Identify which cell holds the provided text, then report its (x, y) central coordinate. 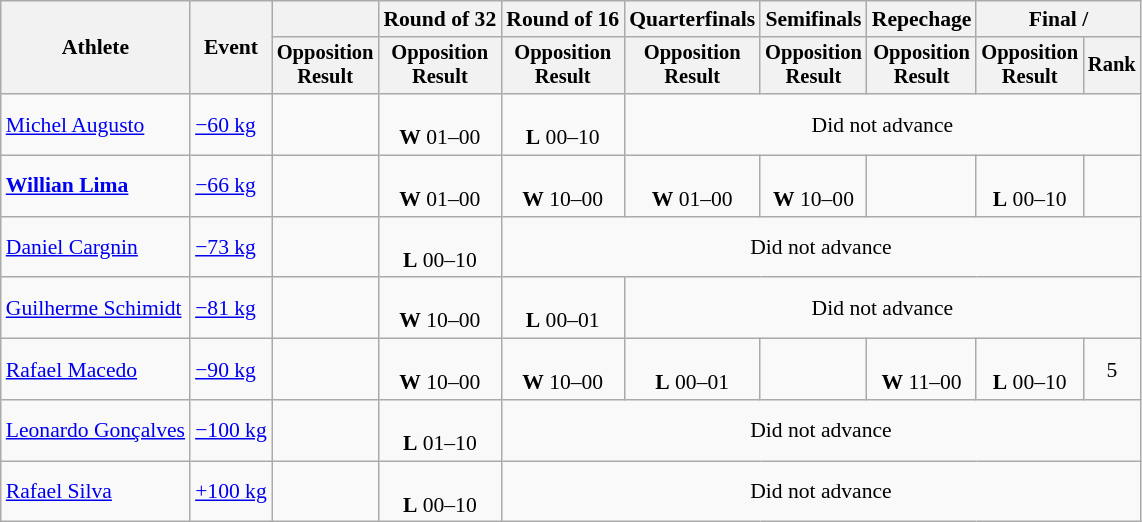
−100 kg (231, 430)
5 (1112, 370)
Repechage (922, 19)
Quarterfinals (692, 19)
Rafael Silva (96, 492)
Round of 16 (562, 19)
Michel Augusto (96, 124)
Semifinals (814, 19)
L 01–10 (440, 430)
Willian Lima (96, 186)
Leonardo Gonçalves (96, 430)
Final / (1058, 19)
−90 kg (231, 370)
Athlete (96, 48)
Rank (1112, 66)
Guilherme Schimidt (96, 308)
+100 kg (231, 492)
−73 kg (231, 248)
−60 kg (231, 124)
−81 kg (231, 308)
Daniel Cargnin (96, 248)
Round of 32 (440, 19)
Rafael Macedo (96, 370)
W 11–00 (922, 370)
−66 kg (231, 186)
Event (231, 48)
